Pinpoint the cell where the given text exists, returning its (X, Y) midpoint coordinate. 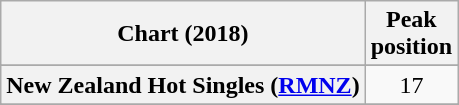
Chart (2018) (183, 34)
New Zealand Hot Singles (RMNZ) (183, 85)
Peakposition (411, 34)
17 (411, 85)
